Provide the [x, y] coordinate of the cell's center where the given text is located.  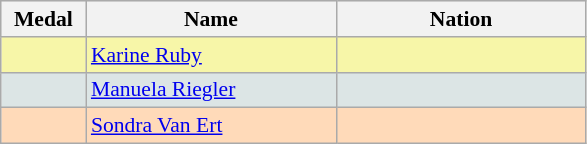
Medal [44, 19]
Nation [461, 19]
Sondra Van Ert [211, 126]
Manuela Riegler [211, 90]
Name [211, 19]
Karine Ruby [211, 55]
